Detect which cell encompasses the target text, then output its [x, y] center coordinate. 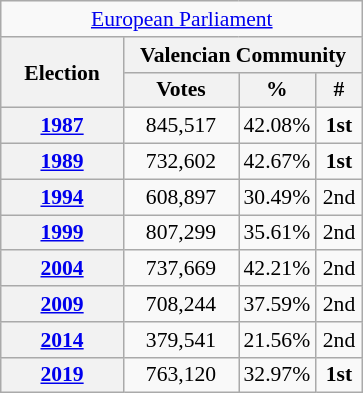
2014 [62, 340]
379,541 [180, 340]
732,602 [180, 162]
807,299 [180, 233]
% [276, 90]
1999 [62, 233]
35.61% [276, 233]
2004 [62, 269]
1989 [62, 162]
1994 [62, 197]
42.67% [276, 162]
763,120 [180, 375]
Valencian Community [242, 55]
Votes [180, 90]
737,669 [180, 269]
Election [62, 72]
European Parliament [182, 19]
42.08% [276, 126]
32.97% [276, 375]
30.49% [276, 197]
42.21% [276, 269]
1987 [62, 126]
2009 [62, 304]
37.59% [276, 304]
2019 [62, 375]
21.56% [276, 340]
708,244 [180, 304]
# [339, 90]
608,897 [180, 197]
845,517 [180, 126]
